Find where the given text appears and provide that cell's center as [x, y] coordinate. 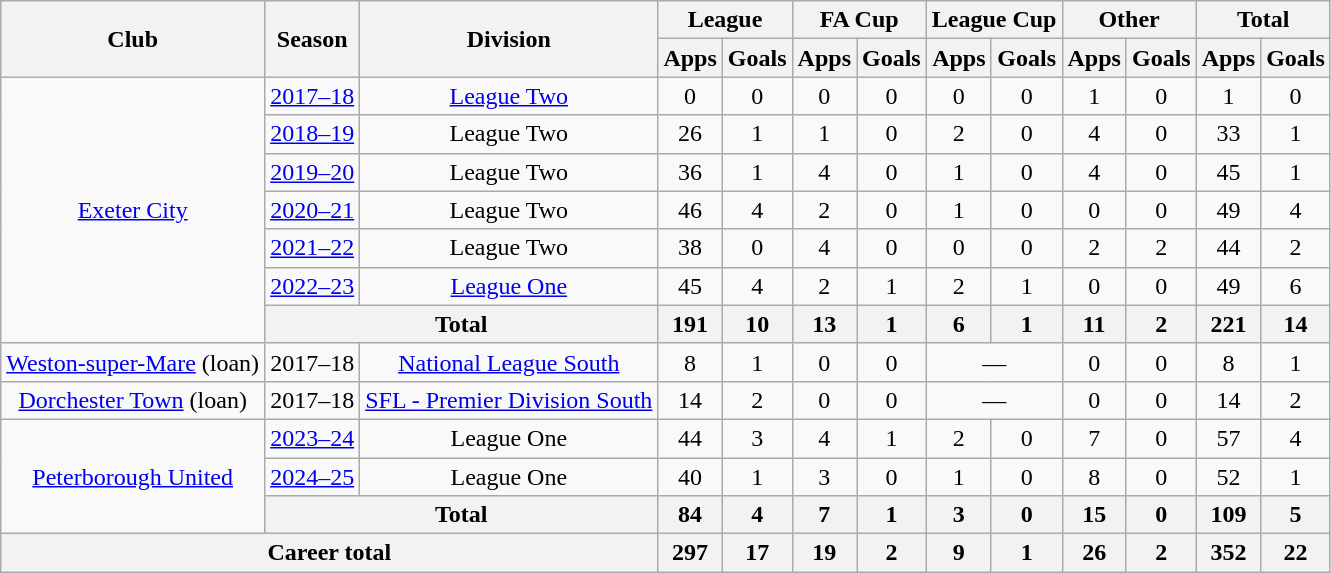
Career total [330, 553]
League [725, 20]
Other [1129, 20]
Peterborough United [133, 476]
Dorchester Town (loan) [133, 400]
Exeter City [133, 210]
9 [958, 553]
52 [1228, 477]
40 [690, 477]
11 [1094, 324]
League Cup [994, 20]
2023–24 [312, 438]
Season [312, 39]
33 [1228, 134]
352 [1228, 553]
13 [824, 324]
15 [1094, 515]
Club [133, 39]
2018–19 [312, 134]
Weston-super-Mare (loan) [133, 362]
National League South [509, 362]
SFL - Premier Division South [509, 400]
36 [690, 172]
19 [824, 553]
2019–20 [312, 172]
10 [757, 324]
191 [690, 324]
46 [690, 210]
2022–23 [312, 286]
Division [509, 39]
22 [1296, 553]
109 [1228, 515]
38 [690, 248]
FA Cup [859, 20]
2020–21 [312, 210]
2024–25 [312, 477]
2021–22 [312, 248]
17 [757, 553]
297 [690, 553]
221 [1228, 324]
5 [1296, 515]
84 [690, 515]
57 [1228, 438]
